Identify which cell holds the provided text, then report its [x, y] central coordinate. 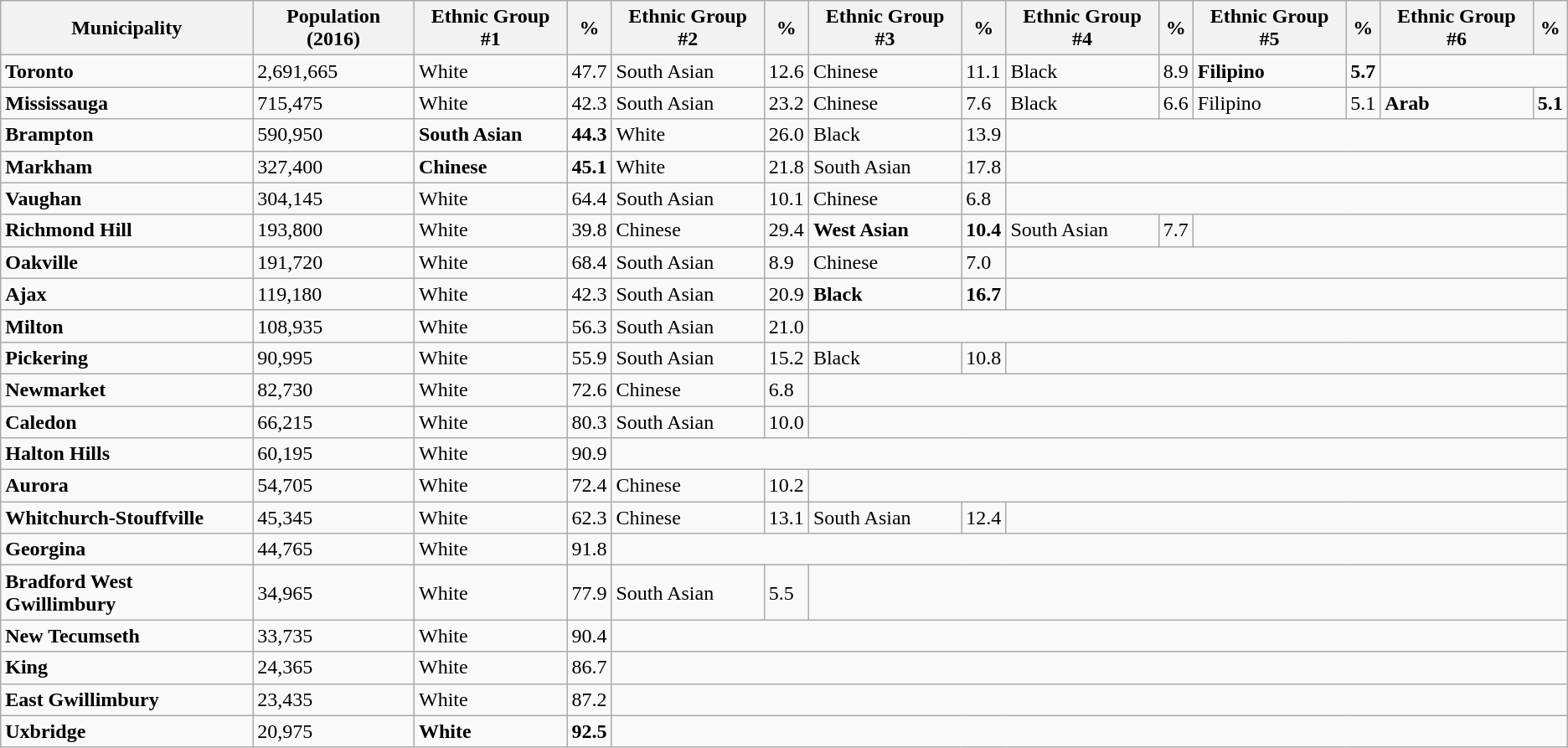
15.2 [786, 358]
Uxbridge [127, 731]
10.2 [786, 486]
10.1 [786, 199]
Arab [1457, 103]
47.7 [590, 71]
11.1 [983, 71]
Mississauga [127, 103]
7.7 [1176, 230]
21.0 [786, 326]
193,800 [333, 230]
72.4 [590, 486]
5.5 [786, 593]
Ethnic Group #6 [1457, 28]
10.8 [983, 358]
62.3 [590, 518]
82,730 [333, 389]
64.4 [590, 199]
12.6 [786, 71]
86.7 [590, 668]
90.9 [590, 454]
72.6 [590, 389]
87.2 [590, 699]
304,145 [333, 199]
Population (2016) [333, 28]
55.9 [590, 358]
29.4 [786, 230]
715,475 [333, 103]
56.3 [590, 326]
66,215 [333, 421]
191,720 [333, 262]
Ethnic Group #4 [1082, 28]
Ethnic Group #3 [885, 28]
Richmond Hill [127, 230]
90.4 [590, 636]
Caledon [127, 421]
54,705 [333, 486]
12.4 [983, 518]
44.3 [590, 135]
33,735 [333, 636]
West Asian [885, 230]
16.7 [983, 294]
East Gwillimbury [127, 699]
Markham [127, 167]
80.3 [590, 421]
King [127, 668]
590,950 [333, 135]
91.8 [590, 549]
45.1 [590, 167]
20.9 [786, 294]
23.2 [786, 103]
Bradford West Gwillimbury [127, 593]
119,180 [333, 294]
Ajax [127, 294]
21.8 [786, 167]
26.0 [786, 135]
7.6 [983, 103]
Municipality [127, 28]
108,935 [333, 326]
Ethnic Group #2 [688, 28]
6.6 [1176, 103]
90,995 [333, 358]
24,365 [333, 668]
Milton [127, 326]
5.7 [1364, 71]
39.8 [590, 230]
2,691,665 [333, 71]
20,975 [333, 731]
Whitchurch-Stouffville [127, 518]
34,965 [333, 593]
10.4 [983, 230]
7.0 [983, 262]
10.0 [786, 421]
Ethnic Group #5 [1269, 28]
44,765 [333, 549]
Toronto [127, 71]
Aurora [127, 486]
New Tecumseth [127, 636]
Brampton [127, 135]
Halton Hills [127, 454]
17.8 [983, 167]
77.9 [590, 593]
327,400 [333, 167]
Newmarket [127, 389]
13.1 [786, 518]
Pickering [127, 358]
23,435 [333, 699]
68.4 [590, 262]
13.9 [983, 135]
Ethnic Group #1 [490, 28]
Oakville [127, 262]
Vaughan [127, 199]
45,345 [333, 518]
92.5 [590, 731]
Georgina [127, 549]
60,195 [333, 454]
